Capture the cell that displays the provided text and extract its (X, Y) central coordinate. 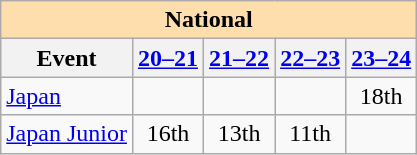
11th (310, 134)
16th (168, 134)
Japan Junior (67, 134)
13th (240, 134)
National (209, 20)
18th (382, 96)
20–21 (168, 58)
23–24 (382, 58)
Event (67, 58)
21–22 (240, 58)
22–23 (310, 58)
Japan (67, 96)
